Capture the cell that displays the provided text and extract its (x, y) central coordinate. 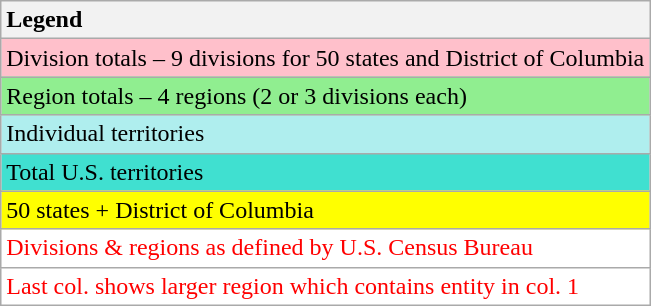
Last col. shows larger region which contains entity in col. 1 (326, 286)
Region totals – 4 regions (2 or 3 divisions each) (326, 96)
Division totals – 9 divisions for 50 states and District of Columbia (326, 58)
Individual territories (326, 134)
Legend (326, 20)
Divisions & regions as defined by U.S. Census Bureau (326, 248)
Total U.S. territories (326, 172)
50 states + District of Columbia (326, 210)
